Return [X, Y] of the center of cell containing provided text 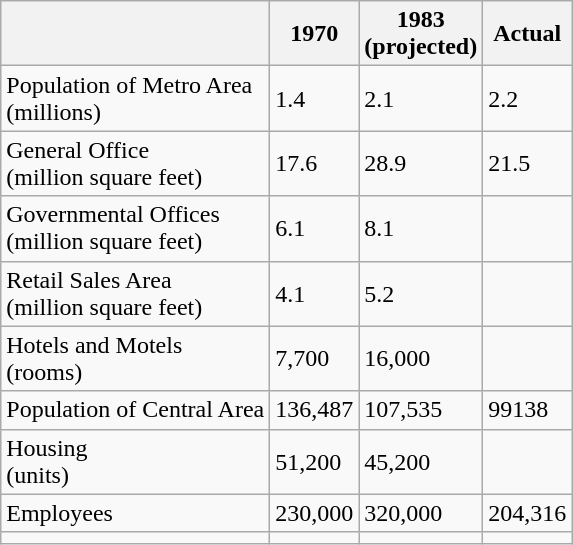
107,535 [421, 410]
99138 [528, 410]
17.6 [314, 164]
1.4 [314, 98]
Population of Central Area [136, 410]
204,316 [528, 513]
1970 [314, 34]
21.5 [528, 164]
51,200 [314, 462]
5.2 [421, 294]
Governmental Offices(million square feet) [136, 228]
Retail Sales Area(million square feet) [136, 294]
1983(projected) [421, 34]
16,000 [421, 358]
2.2 [528, 98]
Housing(units) [136, 462]
320,000 [421, 513]
230,000 [314, 513]
136,487 [314, 410]
7,700 [314, 358]
General Office(million square feet) [136, 164]
45,200 [421, 462]
4.1 [314, 294]
8.1 [421, 228]
6.1 [314, 228]
2.1 [421, 98]
Hotels and Motels(rooms) [136, 358]
Actual [528, 34]
Employees [136, 513]
Population of Metro Area(millions) [136, 98]
28.9 [421, 164]
